Locate the cell with the specified text and output its [x, y] center coordinate. 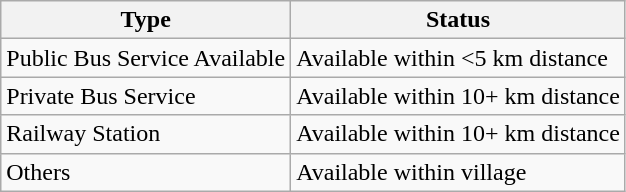
Type [146, 20]
Railway Station [146, 134]
Available within <5 km distance [458, 58]
Others [146, 172]
Public Bus Service Available [146, 58]
Status [458, 20]
Available within village [458, 172]
Private Bus Service [146, 96]
